Scan for the cell matching the given text and deliver its [X, Y] coordinate at center. 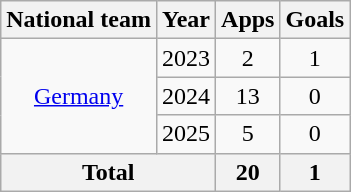
2023 [186, 58]
Total [108, 172]
Goals [315, 20]
2025 [186, 134]
Apps [248, 20]
2 [248, 58]
Year [186, 20]
National team [79, 20]
5 [248, 134]
13 [248, 96]
20 [248, 172]
2024 [186, 96]
Germany [79, 96]
